From the cell containing the given text, extract its center point as [X, Y] coordinate. 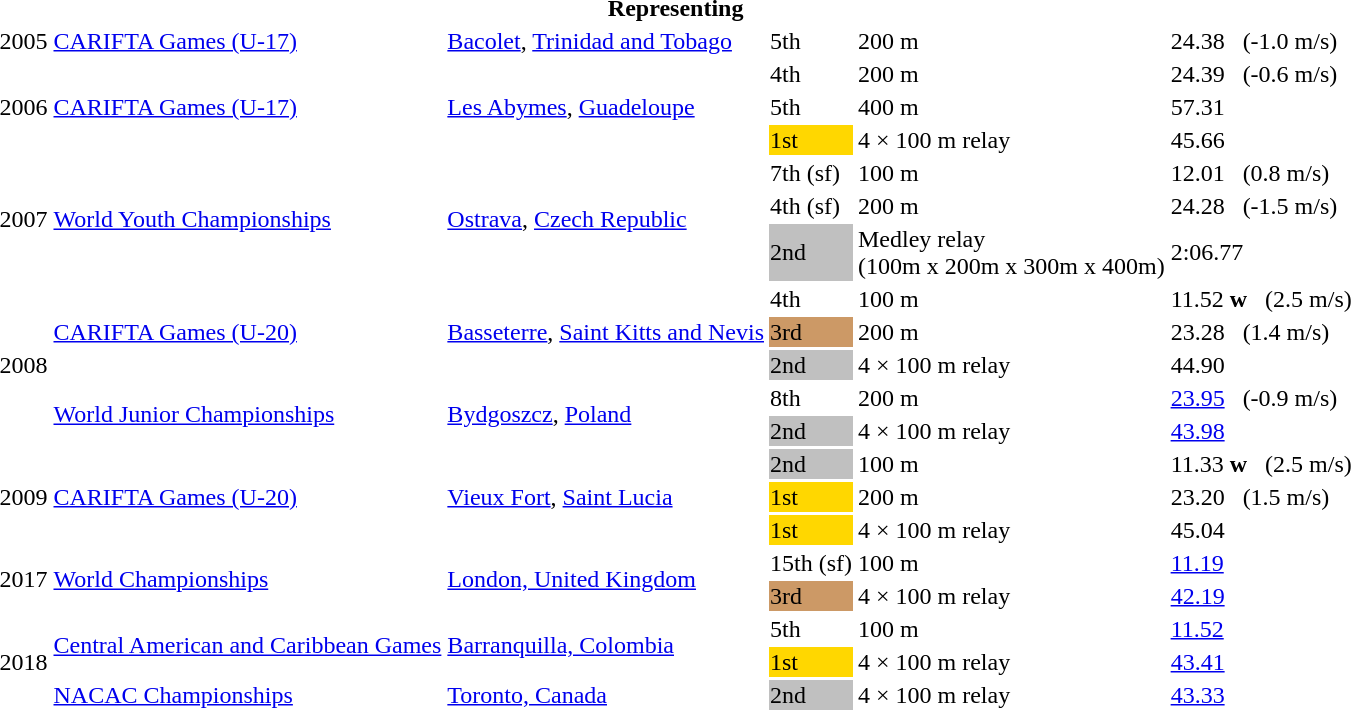
15th (sf) [810, 563]
Basseterre, Saint Kitts and Nevis [606, 332]
World Championships [248, 580]
Ostrava, Czech Republic [606, 220]
Bydgoszcz, Poland [606, 414]
Bacolet, Trinidad and Tobago [606, 41]
World Youth Championships [248, 220]
NACAC Championships [248, 695]
Medley relay (100m x 200m x 300m x 400m) [1011, 252]
400 m [1011, 107]
Barranquilla, Colombia [606, 646]
Central American and Caribbean Games [248, 646]
Vieux Fort, Saint Lucia [606, 497]
Toronto, Canada [606, 695]
London, United Kingdom [606, 580]
8th [810, 398]
World Junior Championships [248, 414]
7th (sf) [810, 173]
4th (sf) [810, 206]
Les Abymes, Guadeloupe [606, 107]
